Determine the (x, y) coordinate at the center of the cell enclosing the given text.  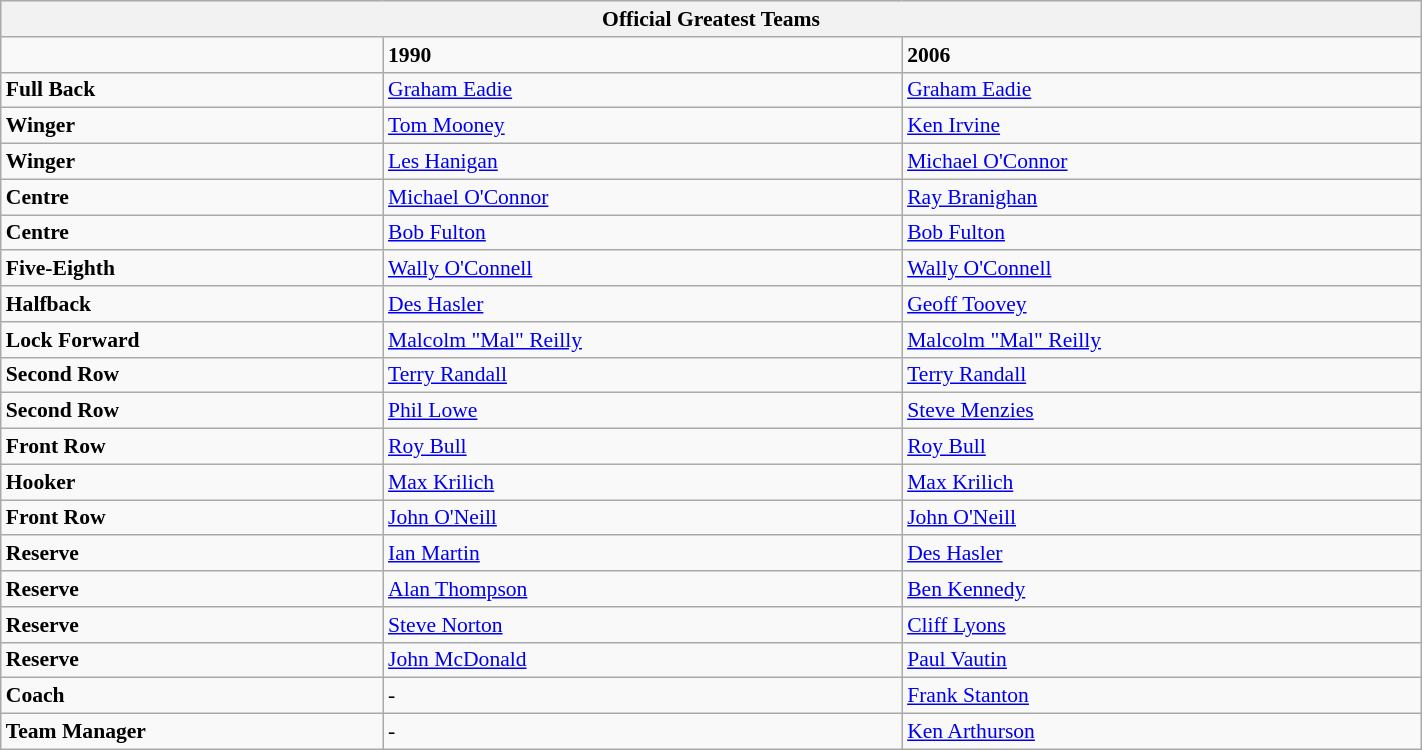
Full Back (192, 90)
Steve Menzies (1162, 411)
2006 (1162, 55)
Tom Mooney (642, 126)
Ian Martin (642, 554)
Paul Vautin (1162, 660)
Geoff Toovey (1162, 304)
Ken Arthurson (1162, 732)
Lock Forward (192, 340)
1990 (642, 55)
Alan Thompson (642, 589)
Five-Eighth (192, 269)
Hooker (192, 482)
Cliff Lyons (1162, 625)
Ray Branighan (1162, 197)
Official Greatest Teams (711, 19)
Halfback (192, 304)
Team Manager (192, 732)
Frank Stanton (1162, 696)
Phil Lowe (642, 411)
John McDonald (642, 660)
Coach (192, 696)
Ben Kennedy (1162, 589)
Steve Norton (642, 625)
Ken Irvine (1162, 126)
Les Hanigan (642, 162)
